For the text-containing cell, return its midpoint in [x, y] coordinate format. 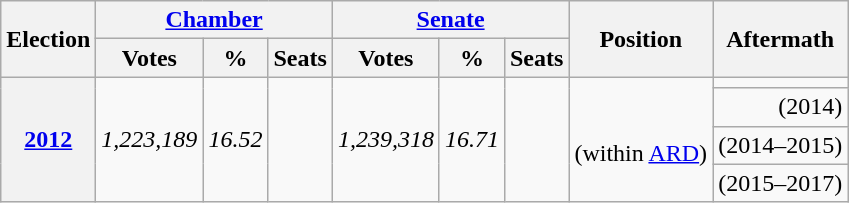
Chamber [214, 20]
(2014) [780, 107]
Aftermath [780, 39]
16.71 [472, 140]
1,239,318 [386, 140]
Position [641, 39]
Senate [450, 20]
(2014–2015) [780, 145]
Election [48, 39]
(within ARD) [641, 140]
2012 [48, 140]
1,223,189 [150, 140]
16.52 [236, 140]
(2015–2017) [780, 183]
